Locate the cell with the specified text and output its (x, y) center coordinate. 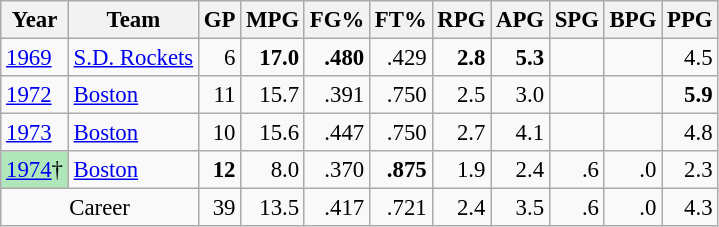
1969 (35, 58)
GP (219, 20)
1972 (35, 95)
FG% (336, 20)
8.0 (273, 170)
APG (520, 20)
BPG (632, 20)
.721 (400, 208)
4.5 (690, 58)
MPG (273, 20)
3.5 (520, 208)
SPG (576, 20)
17.0 (273, 58)
.417 (336, 208)
2.8 (462, 58)
.875 (400, 170)
.447 (336, 133)
13.5 (273, 208)
5.3 (520, 58)
Team (133, 20)
11 (219, 95)
S.D. Rockets (133, 58)
2.5 (462, 95)
3.0 (520, 95)
5.9 (690, 95)
.429 (400, 58)
.391 (336, 95)
1.9 (462, 170)
4.8 (690, 133)
12 (219, 170)
.480 (336, 58)
15.7 (273, 95)
4.1 (520, 133)
39 (219, 208)
2.3 (690, 170)
PPG (690, 20)
.370 (336, 170)
10 (219, 133)
15.6 (273, 133)
4.3 (690, 208)
Year (35, 20)
1973 (35, 133)
2.7 (462, 133)
1974† (35, 170)
FT% (400, 20)
Career (100, 208)
RPG (462, 20)
6 (219, 58)
